Pinpoint the cell where the given text exists, returning its (x, y) midpoint coordinate. 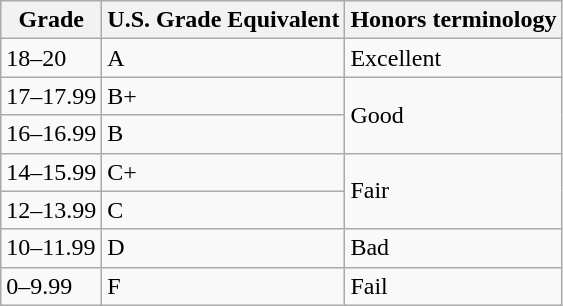
Fair (454, 191)
10–11.99 (52, 248)
Good (454, 115)
D (224, 248)
Excellent (454, 58)
0–9.99 (52, 286)
B (224, 134)
18–20 (52, 58)
C (224, 210)
B+ (224, 96)
U.S. Grade Equivalent (224, 20)
Fail (454, 286)
Honors terminology (454, 20)
14–15.99 (52, 172)
C+ (224, 172)
Bad (454, 248)
17–17.99 (52, 96)
16–16.99 (52, 134)
F (224, 286)
A (224, 58)
12–13.99 (52, 210)
Grade (52, 20)
